Return [x, y] of the center of cell containing provided text 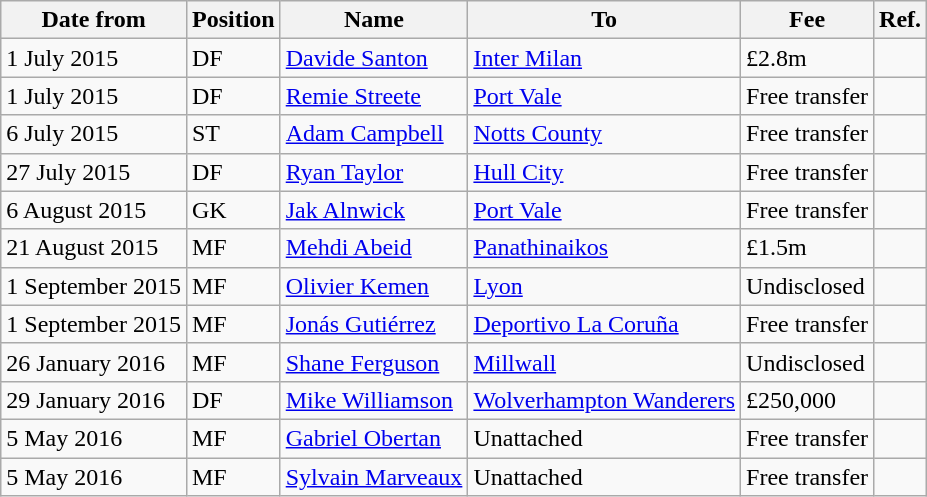
Mehdi Abeid [374, 248]
To [604, 20]
Panathinaikos [604, 248]
Deportivo La Coruña [604, 324]
6 July 2015 [94, 134]
Name [374, 20]
21 August 2015 [94, 248]
ST [233, 134]
Jonás Gutiérrez [374, 324]
Davide Santon [374, 58]
Millwall [604, 362]
27 July 2015 [94, 172]
Notts County [604, 134]
Ryan Taylor [374, 172]
GK [233, 210]
Hull City [604, 172]
26 January 2016 [94, 362]
Ref. [900, 20]
Mike Williamson [374, 400]
Remie Streete [374, 96]
Fee [808, 20]
£250,000 [808, 400]
Position [233, 20]
£1.5m [808, 248]
Gabriel Obertan [374, 438]
Olivier Kemen [374, 286]
Lyon [604, 286]
Jak Alnwick [374, 210]
6 August 2015 [94, 210]
Wolverhampton Wanderers [604, 400]
£2.8m [808, 58]
Date from [94, 20]
Adam Campbell [374, 134]
29 January 2016 [94, 400]
Sylvain Marveaux [374, 477]
Shane Ferguson [374, 362]
Inter Milan [604, 58]
